Provide the (x, y) coordinate of the cell's center where the given text is located.  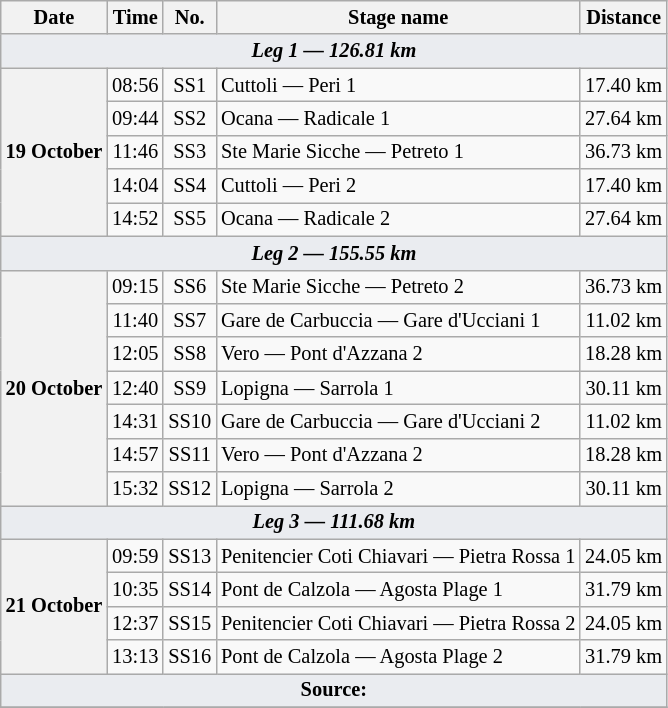
Leg 2 — 155.55 km (334, 253)
13:13 (135, 657)
09:44 (135, 118)
14:57 (135, 455)
11:46 (135, 152)
SS11 (190, 455)
SS14 (190, 589)
Ocana — Radicale 1 (398, 118)
21 October (54, 606)
SS5 (190, 219)
Gare de Carbuccia — Gare d'Ucciani 2 (398, 421)
SS3 (190, 152)
Stage name (398, 17)
Leg 1 — 126.81 km (334, 51)
Penitencier Coti Chiavari — Pietra Rossa 2 (398, 623)
SS8 (190, 354)
Cuttoli — Peri 2 (398, 186)
SS16 (190, 657)
Cuttoli — Peri 1 (398, 85)
SS13 (190, 556)
10:35 (135, 589)
09:15 (135, 287)
SS7 (190, 320)
Ocana — Radicale 2 (398, 219)
SS1 (190, 85)
SS15 (190, 623)
Date (54, 17)
14:31 (135, 421)
SS2 (190, 118)
Penitencier Coti Chiavari — Pietra Rossa 1 (398, 556)
SS10 (190, 421)
SS9 (190, 388)
12:40 (135, 388)
SS4 (190, 186)
19 October (54, 152)
Lopigna — Sarrola 2 (398, 489)
Ste Marie Sicche — Petreto 2 (398, 287)
Leg 3 — 111.68 km (334, 522)
12:37 (135, 623)
Gare de Carbuccia — Gare d'Ucciani 1 (398, 320)
12:05 (135, 354)
08:56 (135, 85)
Distance (624, 17)
14:04 (135, 186)
SS12 (190, 489)
Source: (334, 690)
14:52 (135, 219)
20 October (54, 388)
SS6 (190, 287)
11:40 (135, 320)
15:32 (135, 489)
No. (190, 17)
09:59 (135, 556)
Lopigna — Sarrola 1 (398, 388)
Ste Marie Sicche — Petreto 1 (398, 152)
Time (135, 17)
Pont de Calzola — Agosta Plage 2 (398, 657)
Pont de Calzola — Agosta Plage 1 (398, 589)
